Return (x, y) of the center of cell containing provided text 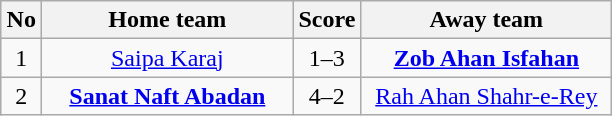
Saipa Karaj (168, 58)
Sanat Naft Abadan (168, 96)
Away team (486, 20)
1 (22, 58)
Rah Ahan Shahr-e-Rey (486, 96)
No (22, 20)
4–2 (327, 96)
Home team (168, 20)
1–3 (327, 58)
Zob Ahan Isfahan (486, 58)
Score (327, 20)
2 (22, 96)
